Identify which cell holds the provided text, then report its [x, y] central coordinate. 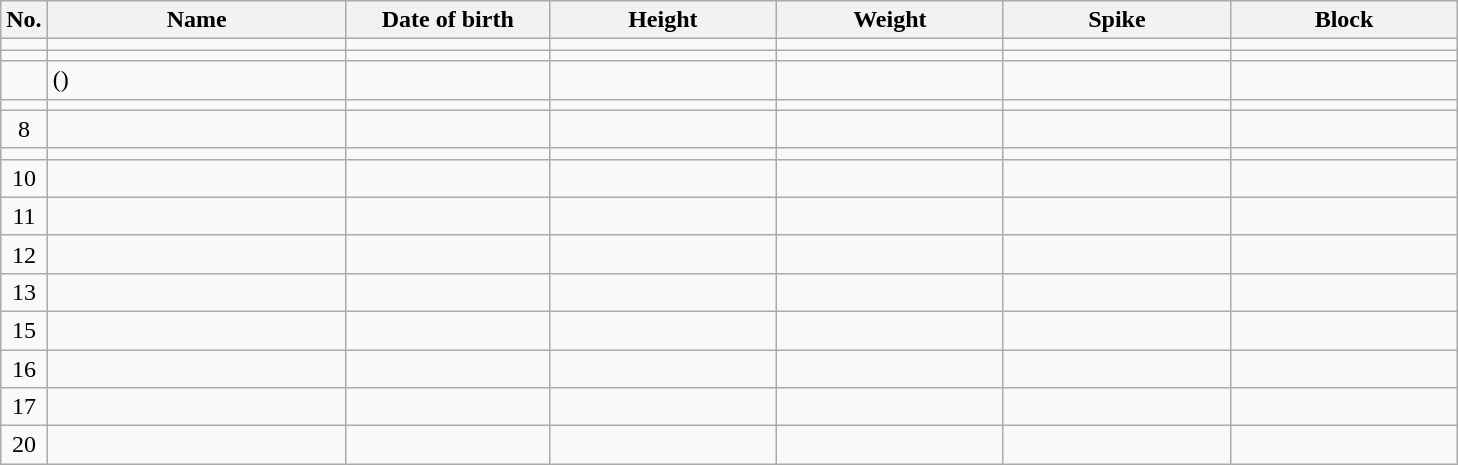
No. [24, 20]
Height [662, 20]
10 [24, 178]
13 [24, 292]
Block [1344, 20]
11 [24, 216]
15 [24, 330]
12 [24, 254]
Spike [1116, 20]
Name [196, 20]
20 [24, 445]
Weight [890, 20]
Date of birth [448, 20]
8 [24, 129]
() [196, 80]
17 [24, 407]
16 [24, 369]
